Locate the cell with the specified text and output its (x, y) center coordinate. 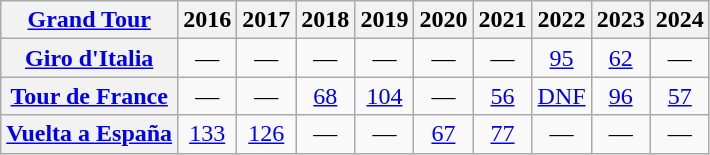
104 (384, 96)
2019 (384, 20)
96 (620, 96)
95 (562, 58)
62 (620, 58)
2024 (680, 20)
77 (502, 134)
2020 (444, 20)
Grand Tour (90, 20)
2017 (266, 20)
126 (266, 134)
133 (208, 134)
56 (502, 96)
2022 (562, 20)
Tour de France (90, 96)
67 (444, 134)
Giro d'Italia (90, 58)
57 (680, 96)
Vuelta a España (90, 134)
2021 (502, 20)
2018 (326, 20)
68 (326, 96)
DNF (562, 96)
2016 (208, 20)
2023 (620, 20)
